Provide the (X, Y) coordinate of the cell's center where the given text is located.  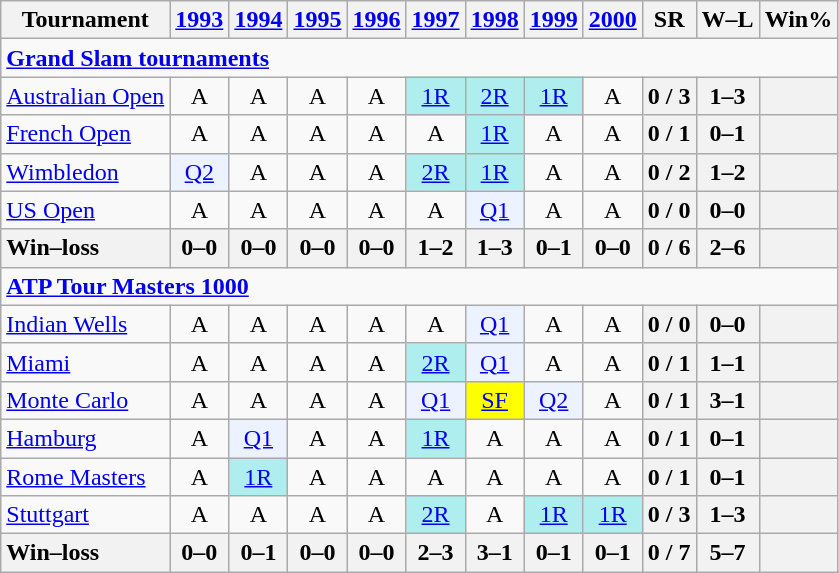
Grand Slam tournaments (420, 58)
SF (494, 400)
1–1 (728, 362)
0 / 2 (669, 172)
1995 (318, 20)
US Open (86, 210)
0 / 7 (669, 553)
Win% (798, 20)
1997 (436, 20)
1996 (376, 20)
0 / 6 (669, 248)
1998 (494, 20)
Miami (86, 362)
ATP Tour Masters 1000 (420, 286)
SR (669, 20)
Rome Masters (86, 477)
2–6 (728, 248)
Monte Carlo (86, 400)
Hamburg (86, 438)
5–7 (728, 553)
2–3 (436, 553)
Wimbledon (86, 172)
French Open (86, 134)
Tournament (86, 20)
Stuttgart (86, 515)
Indian Wells (86, 324)
1999 (554, 20)
W–L (728, 20)
1993 (200, 20)
2000 (612, 20)
Australian Open (86, 96)
1994 (258, 20)
